Pinpoint the cell where the given text exists, returning its (x, y) midpoint coordinate. 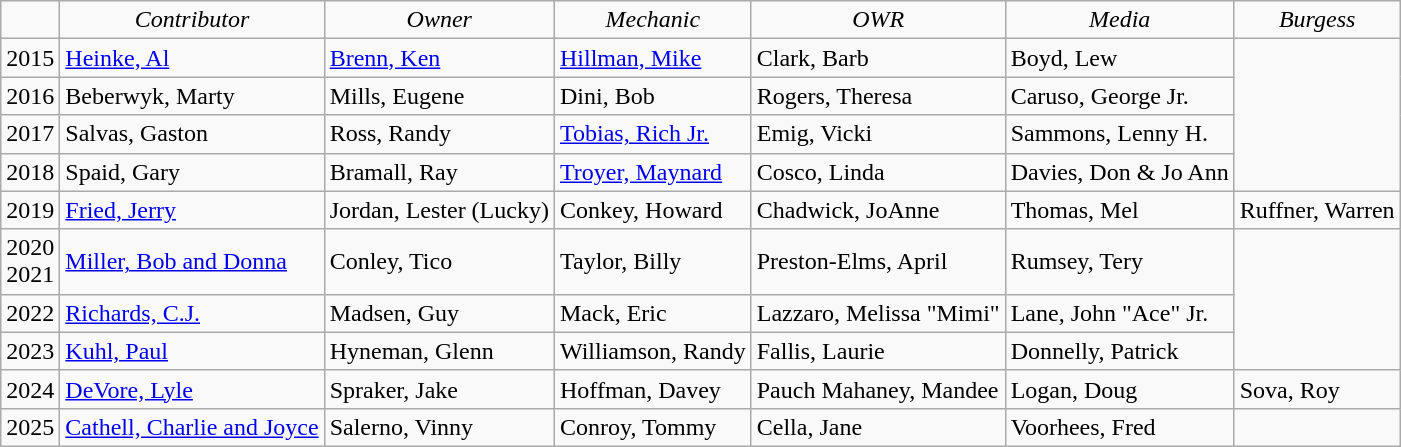
Beberwyk, Marty (192, 96)
Richards, C.J. (192, 313)
2016 (30, 96)
Cella, Jane (878, 427)
OWR (878, 20)
Emig, Vicki (878, 134)
Salerno, Vinny (439, 427)
Fallis, Laurie (878, 351)
Lazzaro, Melissa "Mimi" (878, 313)
20202021 (30, 262)
Lane, John "Ace" Jr. (1120, 313)
Taylor, Billy (652, 262)
2024 (30, 389)
Owner (439, 20)
Conroy, Tommy (652, 427)
Donnelly, Patrick (1120, 351)
Thomas, Mel (1120, 210)
Hoffman, Davey (652, 389)
2025 (30, 427)
Davies, Don & Jo Ann (1120, 172)
Mack, Eric (652, 313)
Boyd, Lew (1120, 58)
Voorhees, Fred (1120, 427)
2018 (30, 172)
Conkey, Howard (652, 210)
Sammons, Lenny H. (1120, 134)
Ross, Randy (439, 134)
Media (1120, 20)
Rumsey, Tery (1120, 262)
Dini, Bob (652, 96)
Conley, Tico (439, 262)
Preston-Elms, April (878, 262)
Tobias, Rich Jr. (652, 134)
2022 (30, 313)
DeVore, Lyle (192, 389)
Logan, Doug (1120, 389)
Brenn, Ken (439, 58)
Heinke, Al (192, 58)
Cathell, Charlie and Joyce (192, 427)
Cosco, Linda (878, 172)
Fried, Jerry (192, 210)
Burgess (1317, 20)
2023 (30, 351)
Rogers, Theresa (878, 96)
Mechanic (652, 20)
Hillman, Mike (652, 58)
Williamson, Randy (652, 351)
Kuhl, Paul (192, 351)
Madsen, Guy (439, 313)
Bramall, Ray (439, 172)
2015 (30, 58)
Spaid, Gary (192, 172)
Mills, Eugene (439, 96)
Ruffner, Warren (1317, 210)
Contributor (192, 20)
Troyer, Maynard (652, 172)
Spraker, Jake (439, 389)
Salvas, Gaston (192, 134)
Miller, Bob and Donna (192, 262)
2017 (30, 134)
Chadwick, JoAnne (878, 210)
Pauch Mahaney, Mandee (878, 389)
2019 (30, 210)
Hyneman, Glenn (439, 351)
Clark, Barb (878, 58)
Caruso, George Jr. (1120, 96)
Sova, Roy (1317, 389)
Jordan, Lester (Lucky) (439, 210)
